Locate the cell with the specified text and output its [x, y] center coordinate. 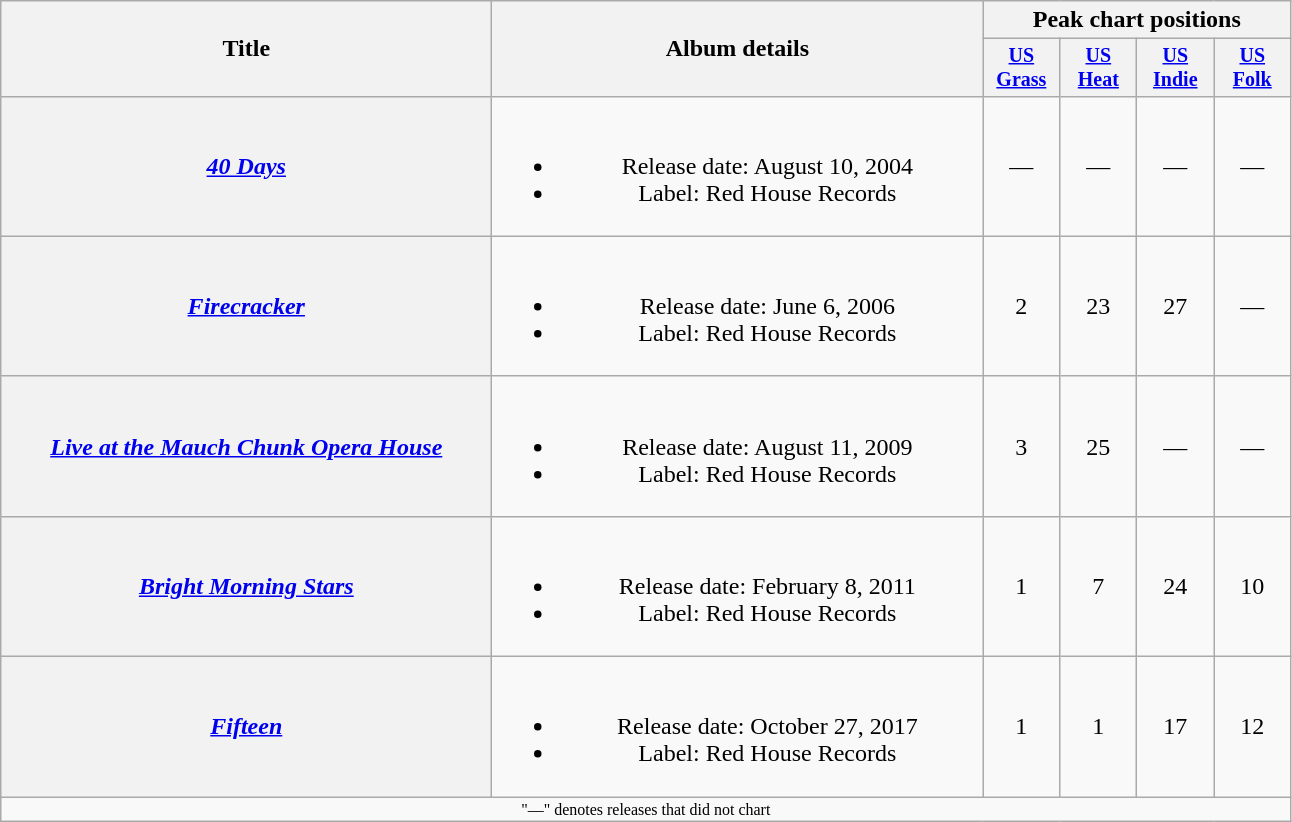
Release date: August 10, 2004Label: Red House Records [738, 166]
24 [1176, 586]
27 [1176, 306]
"—" denotes releases that did not chart [646, 809]
17 [1176, 727]
Bright Morning Stars [246, 586]
23 [1098, 306]
Release date: February 8, 2011Label: Red House Records [738, 586]
Album details [738, 49]
US Grass [1022, 68]
Release date: June 6, 2006Label: Red House Records [738, 306]
Live at the Mauch Chunk Opera House [246, 446]
3 [1022, 446]
US Heat [1098, 68]
10 [1252, 586]
US Indie [1176, 68]
7 [1098, 586]
2 [1022, 306]
Firecracker [246, 306]
Title [246, 49]
40 Days [246, 166]
US Folk [1252, 68]
25 [1098, 446]
Release date: August 11, 2009Label: Red House Records [738, 446]
Release date: October 27, 2017Label: Red House Records [738, 727]
Peak chart positions [1137, 20]
Fifteen [246, 727]
12 [1252, 727]
